Pinpoint the cell where the given text exists, returning its (X, Y) midpoint coordinate. 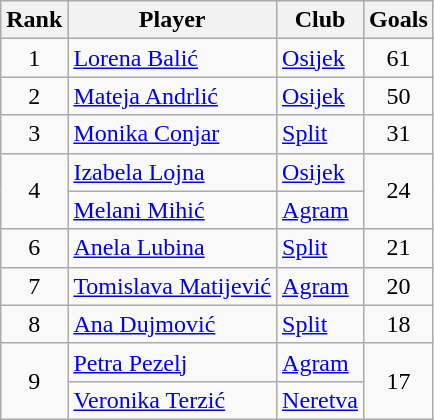
Anela Lubina (172, 248)
31 (399, 134)
21 (399, 248)
Club (320, 20)
Mateja Andrlić (172, 96)
50 (399, 96)
1 (34, 58)
17 (399, 381)
Monika Conjar (172, 134)
Melani Mihić (172, 210)
Goals (399, 20)
Izabela Lojna (172, 172)
20 (399, 286)
9 (34, 381)
6 (34, 248)
Tomislava Matijević (172, 286)
2 (34, 96)
Veronika Terzić (172, 400)
18 (399, 324)
4 (34, 191)
3 (34, 134)
24 (399, 191)
8 (34, 324)
Lorena Balić (172, 58)
61 (399, 58)
Neretva (320, 400)
Player (172, 20)
Petra Pezelj (172, 362)
Rank (34, 20)
7 (34, 286)
Ana Dujmović (172, 324)
